Determine the [x, y] coordinate at the center of the cell enclosing the given text.  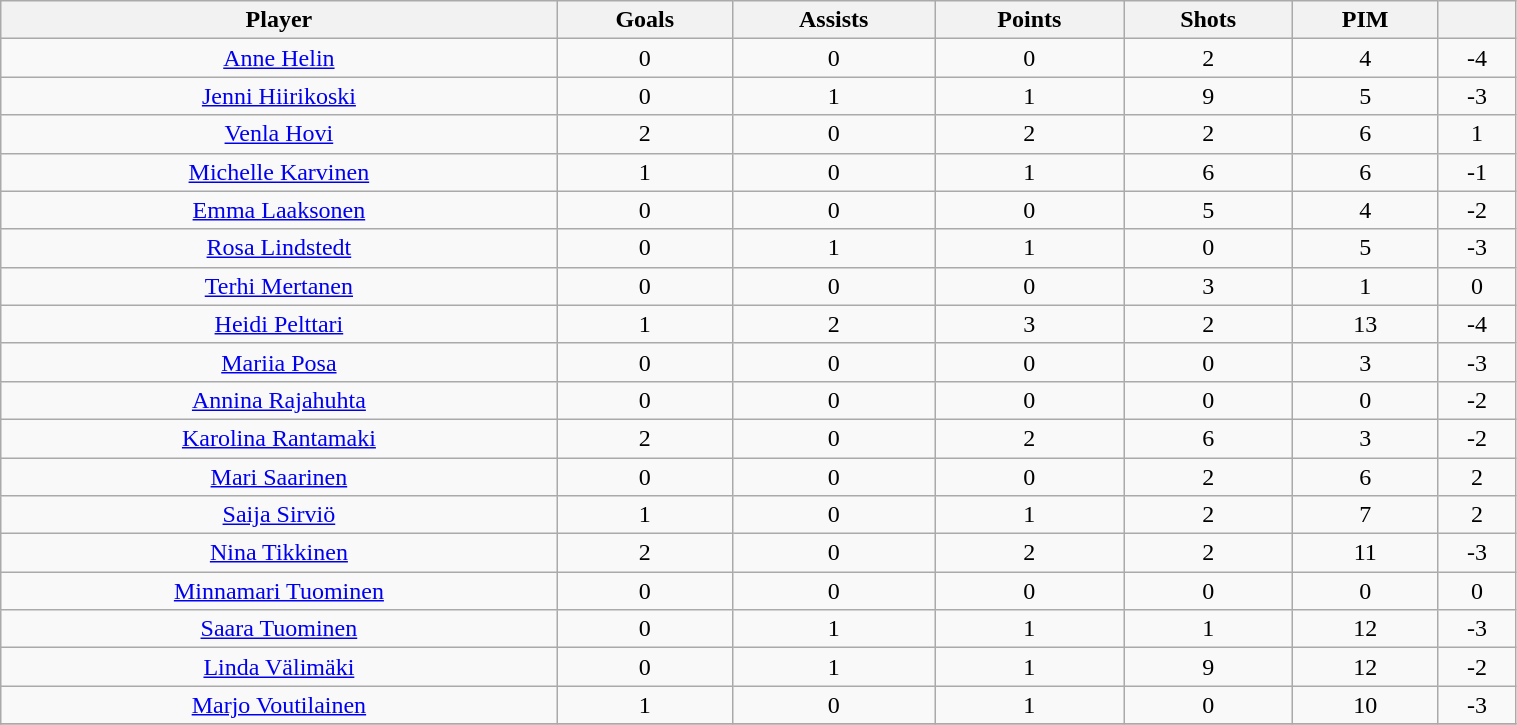
Venla Hovi [279, 134]
Goals [645, 20]
Anne Helin [279, 58]
10 [1366, 705]
Linda Välimäki [279, 667]
-1 [1477, 172]
Saija Sirviö [279, 515]
Points [1030, 20]
Nina Tikkinen [279, 553]
11 [1366, 553]
Karolina Rantamaki [279, 438]
13 [1366, 324]
Annina Rajahuhta [279, 400]
Saara Tuominen [279, 629]
Player [279, 20]
Shots [1208, 20]
7 [1366, 515]
Mariia Posa [279, 362]
Jenni Hiirikoski [279, 96]
Rosa Lindstedt [279, 248]
Michelle Karvinen [279, 172]
Heidi Pelttari [279, 324]
Assists [834, 20]
Mari Saarinen [279, 477]
Emma Laaksonen [279, 210]
PIM [1366, 20]
Terhi Mertanen [279, 286]
Marjo Voutilainen [279, 705]
Minnamari Tuominen [279, 591]
